For the text-containing cell, return its midpoint in (x, y) coordinate format. 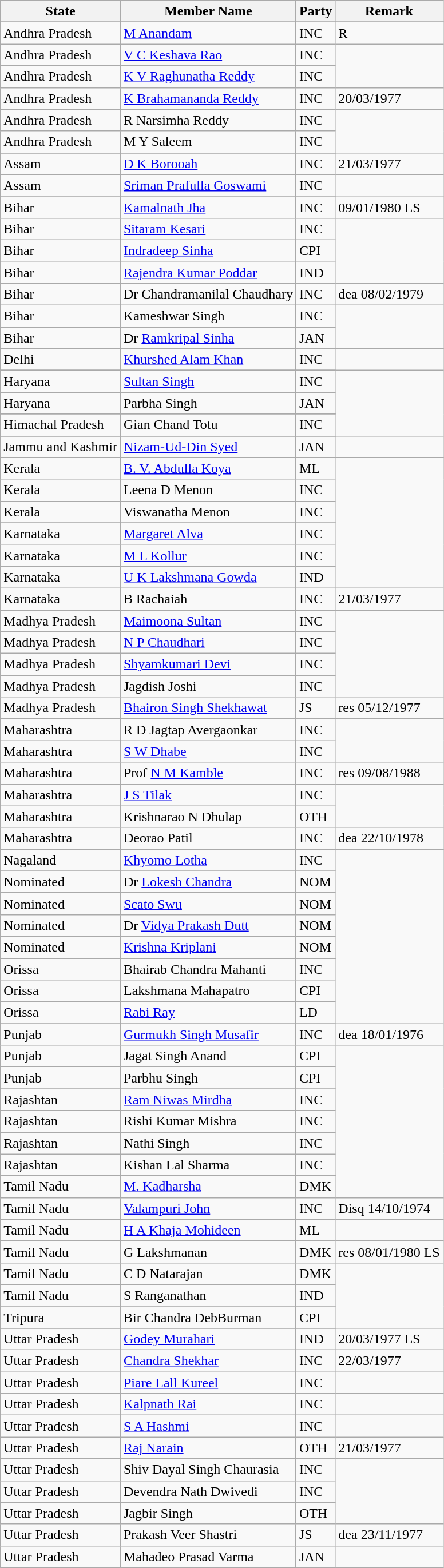
Nagaland (61, 860)
res 05/12/1977 (389, 708)
Ram Niwas Mirdha (208, 1100)
Bir Chandra DebBurman (208, 1317)
Lakshmana Mahapatro (208, 991)
res 08/01/1980 LS (389, 1252)
Indradeep Sinha (208, 250)
Dr Vidya Prakash Dutt (208, 925)
H A Khaja Mohideen (208, 1230)
Gurmukh Singh Musafir (208, 1034)
M Anandam (208, 33)
S A Hashmi (208, 1426)
R Narsimha Reddy (208, 120)
Shyamkumari Devi (208, 664)
Dr Lokesh Chandra (208, 882)
Jagbir Singh (208, 1513)
Devendra Nath Dwivedi (208, 1491)
dea 18/01/1976 (389, 1034)
09/01/1980 LS (389, 207)
Himachal Pradesh (61, 425)
B Rachaiah (208, 599)
J S Tilak (208, 795)
Dr Chandramanilal Chaudhary (208, 295)
S W Dhabe (208, 751)
Bhairon Singh Shekhawat (208, 708)
Delhi (61, 360)
N P Chaudhari (208, 643)
Jammu and Kashmir (61, 447)
Parbha Singh (208, 403)
Khyomo Lotha (208, 860)
Remark (389, 11)
Deorao Patil (208, 838)
dea 22/10/1978 (389, 838)
dea 08/02/1979 (389, 295)
Viswanatha Menon (208, 512)
Khurshed Alam Khan (208, 360)
Shiv Dayal Singh Chaurasia (208, 1470)
Maimoona Sultan (208, 620)
S Ranganathan (208, 1295)
K V Raghunatha Reddy (208, 77)
Party (315, 11)
Sultan Singh (208, 381)
Rishi Kumar Mishra (208, 1121)
20/03/1977 LS (389, 1339)
V C Keshava Rao (208, 55)
Jagdish Joshi (208, 686)
Rabi Ray (208, 1013)
res 09/08/1988 (389, 773)
Kalpnath Rai (208, 1404)
M Y Saleem (208, 142)
Sriman Prafulla Goswami (208, 185)
Mahadeo Prasad Varma (208, 1557)
Bhairab Chandra Mahanti (208, 969)
Gian Chand Totu (208, 425)
20/03/1977 (389, 98)
LD (315, 1013)
Raj Narain (208, 1448)
Tripura (61, 1317)
Chandra Shekhar (208, 1361)
Margaret Alva (208, 534)
Leena D Menon (208, 490)
Piare Lall Kureel (208, 1383)
G Lakshmanan (208, 1252)
Prakash Veer Shastri (208, 1535)
State (61, 11)
D K Borooah (208, 164)
Kishan Lal Sharma (208, 1165)
Member Name (208, 11)
R (389, 33)
Scato Swu (208, 904)
Nathi Singh (208, 1143)
C D Natarajan (208, 1273)
Nizam-Ud-Din Syed (208, 447)
M L Kollur (208, 555)
M. Kadharsha (208, 1187)
Krishna Kriplani (208, 947)
Krishnarao N Dhulap (208, 817)
dea 23/11/1977 (389, 1535)
Rajendra Kumar Poddar (208, 273)
K Brahamananda Reddy (208, 98)
U K Lakshmana Gowda (208, 577)
Kameshwar Singh (208, 316)
Dr Ramkripal Sinha (208, 338)
Kamalnath Jha (208, 207)
Godey Murahari (208, 1339)
Disq 14/10/1974 (389, 1208)
Parbhu Singh (208, 1078)
R D Jagtap Avergaonkar (208, 730)
22/03/1977 (389, 1361)
Jagat Singh Anand (208, 1056)
Valampuri John (208, 1208)
B. V. Abdulla Koya (208, 468)
Prof N M Kamble (208, 773)
Sitaram Kesari (208, 229)
